Return the (X, Y) coordinate for the center point of the cell that contains the specified text.  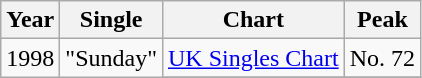
Peak (382, 20)
UK Singles Chart (253, 58)
No. 72 (382, 58)
Single (112, 20)
Year (30, 20)
"Sunday" (112, 58)
Chart (253, 20)
1998 (30, 58)
